For the text-containing cell, return its midpoint in (x, y) coordinate format. 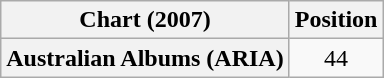
Chart (2007) (145, 20)
Position (336, 20)
44 (336, 58)
Australian Albums (ARIA) (145, 58)
